Detect which cell encompasses the target text, then output its (X, Y) center coordinate. 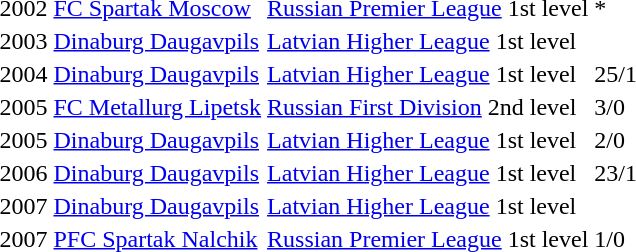
FC Metallurg Lipetsk (158, 107)
Russian First Division 2nd level (428, 107)
